Provide the [x, y] coordinate of the cell's center where the given text is located.  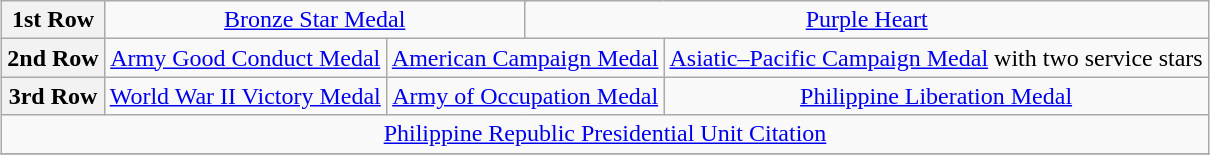
Army Good Conduct Medal [245, 58]
Asiatic–Pacific Campaign Medal with two service stars [936, 58]
World War II Victory Medal [245, 96]
Army of Occupation Medal [525, 96]
Bronze Star Medal [314, 20]
Philippine Republic Presidential Unit Citation [605, 134]
American Campaign Medal [525, 58]
1st Row [53, 20]
3rd Row [53, 96]
Philippine Liberation Medal [936, 96]
Purple Heart [866, 20]
2nd Row [53, 58]
